Return the [X, Y] coordinate for the center point of the cell that contains the specified text.  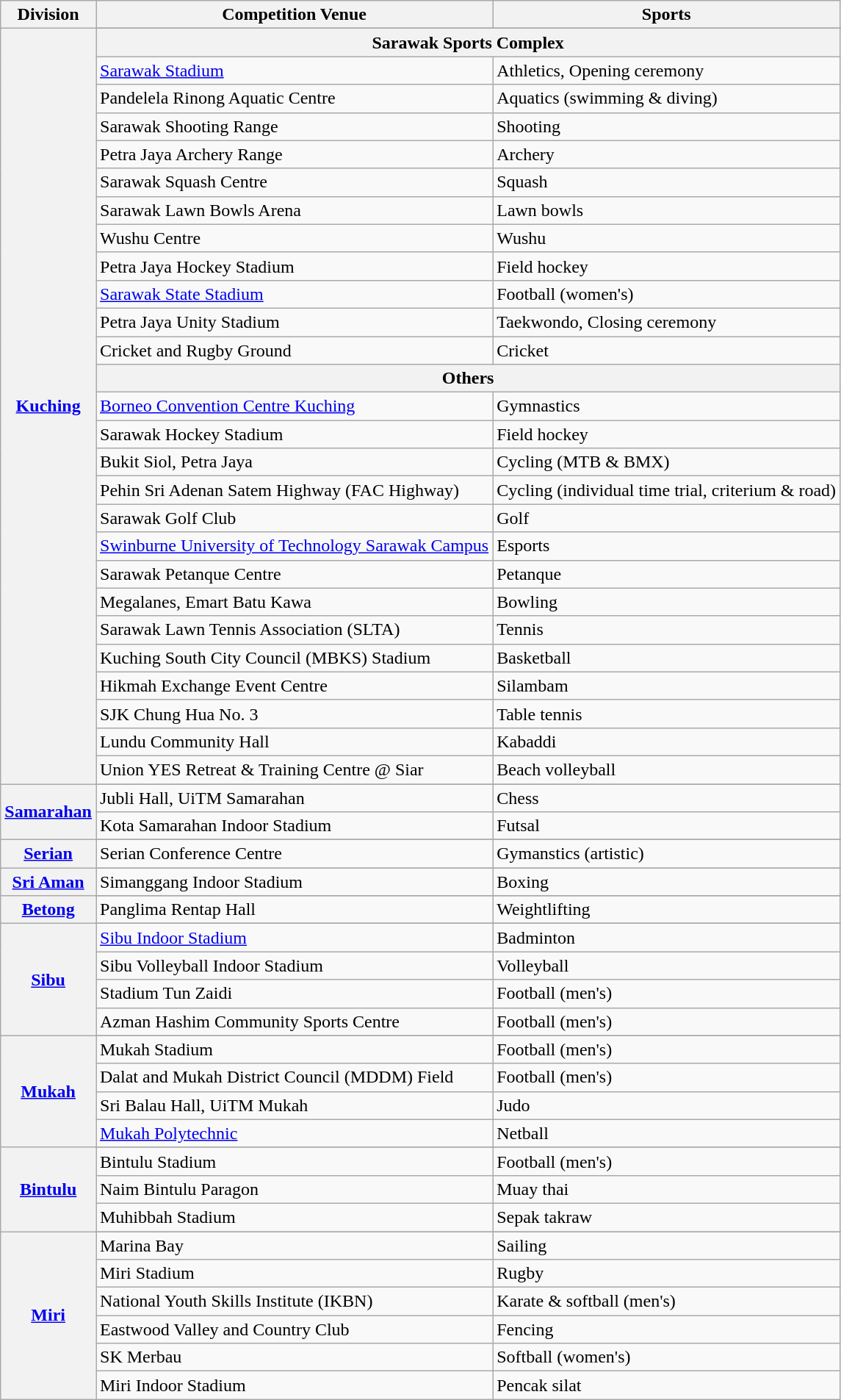
Aquatics (swimming & diving) [667, 98]
Others [467, 378]
Mukah Polytechnic [294, 1133]
National Youth Skills Institute (IKBN) [294, 1302]
Sarawak Lawn Bowls Arena [294, 210]
Silambam [667, 686]
Miri Stadium [294, 1274]
Wushu Centre [294, 238]
Sarawak Petanque Centre [294, 574]
Volleyball [667, 966]
Judo [667, 1105]
Sarawak Golf Club [294, 518]
Pandelela Rinong Aquatic Centre [294, 98]
Gymanstics (artistic) [667, 854]
Mukah [48, 1091]
Sailing [667, 1246]
Samarahan [48, 811]
Pehin Sri Adenan Satem Highway (FAC Highway) [294, 490]
Tennis [667, 630]
Archery [667, 154]
Weightlifting [667, 910]
Sarawak Lawn Tennis Association (SLTA) [294, 630]
Bintulu [48, 1189]
Sibu [48, 980]
Pencak silat [667, 1385]
Betong [48, 910]
Cycling (individual time trial, criterium & road) [667, 490]
Muay thai [667, 1189]
Karate & softball (men's) [667, 1302]
Miri Indoor Stadium [294, 1385]
Basketball [667, 658]
Sepak takraw [667, 1217]
Cycling (MTB & BMX) [667, 462]
Hikmah Exchange Event Centre [294, 686]
Eastwood Valley and Country Club [294, 1329]
Mukah Stadium [294, 1049]
Sarawak Squash Centre [294, 182]
Sarawak State Stadium [294, 294]
Swinburne University of Technology Sarawak Campus [294, 546]
Marina Bay [294, 1246]
Muhibbah Stadium [294, 1217]
Sarawak Hockey Stadium [294, 434]
Lawn bowls [667, 210]
Miri [48, 1315]
Beach volleyball [667, 769]
Sri Aman [48, 882]
Sarawak Stadium [294, 71]
Badminton [667, 938]
Futsal [667, 826]
Cricket [667, 351]
Table tennis [667, 714]
Megalanes, Emart Batu Kawa [294, 602]
Dalat and Mukah District Council (MDDM) Field [294, 1077]
Union YES Retreat & Training Centre @ Siar [294, 769]
Sarawak Sports Complex [467, 43]
Simanggang Indoor Stadium [294, 882]
Athletics, Opening ceremony [667, 71]
Stadium Tun Zaidi [294, 994]
Jubli Hall, UiTM Samarahan [294, 797]
Bowling [667, 602]
Petra Jaya Unity Stadium [294, 322]
Rugby [667, 1274]
Football (women's) [667, 294]
Golf [667, 518]
Kuching [48, 406]
Netball [667, 1133]
Gymnastics [667, 406]
Petra Jaya Hockey Stadium [294, 266]
Competition Venue [294, 15]
Bukit Siol, Petra Jaya [294, 462]
Naim Bintulu Paragon [294, 1189]
Sports [667, 15]
Division [48, 15]
Sri Balau Hall, UiTM Mukah [294, 1105]
Serian Conference Centre [294, 854]
SJK Chung Hua No. 3 [294, 714]
Chess [667, 797]
Petanque [667, 574]
Boxing [667, 882]
Sibu Volleyball Indoor Stadium [294, 966]
Sarawak Shooting Range [294, 126]
Squash [667, 182]
Cricket and Rugby Ground [294, 351]
Sibu Indoor Stadium [294, 938]
Bintulu Stadium [294, 1161]
Softball (women's) [667, 1357]
Shooting [667, 126]
Azman Hashim Community Sports Centre [294, 1022]
Petra Jaya Archery Range [294, 154]
Wushu [667, 238]
Lundu Community Hall [294, 742]
Kota Samarahan Indoor Stadium [294, 826]
Fencing [667, 1329]
Esports [667, 546]
Panglima Rentap Hall [294, 910]
SK Merbau [294, 1357]
Kabaddi [667, 742]
Kuching South City Council (MBKS) Stadium [294, 658]
Taekwondo, Closing ceremony [667, 322]
Borneo Convention Centre Kuching [294, 406]
Serian [48, 854]
